Pinpoint the cell where the given text exists, returning its (X, Y) midpoint coordinate. 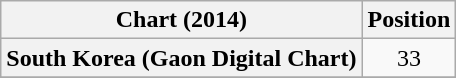
Chart (2014) (182, 20)
33 (409, 58)
South Korea (Gaon Digital Chart) (182, 58)
Position (409, 20)
